Find where the given text appears and provide that cell's center as (x, y) coordinate. 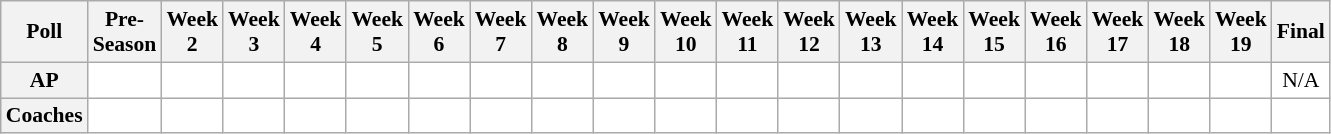
Week5 (377, 32)
Week3 (254, 32)
Week16 (1056, 32)
Week10 (686, 32)
AP (44, 80)
Week14 (933, 32)
Pre-Season (125, 32)
Week17 (1118, 32)
Week15 (994, 32)
Week2 (192, 32)
Week9 (624, 32)
Coaches (44, 116)
N/A (1301, 80)
Week12 (809, 32)
Poll (44, 32)
Week13 (871, 32)
Week11 (748, 32)
Week19 (1241, 32)
Week8 (562, 32)
Week4 (316, 32)
Week6 (439, 32)
Week7 (501, 32)
Final (1301, 32)
Week18 (1179, 32)
